Locate the cell with the specified text and output its [X, Y] center coordinate. 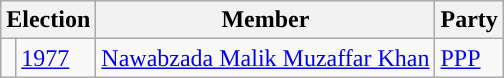
Election [48, 20]
Nawabzada Malik Muzaffar Khan [266, 58]
1977 [56, 58]
PPP [469, 58]
Party [469, 20]
Member [266, 20]
